Extract the (X, Y) coordinate from the center of the cell holding the provided text.  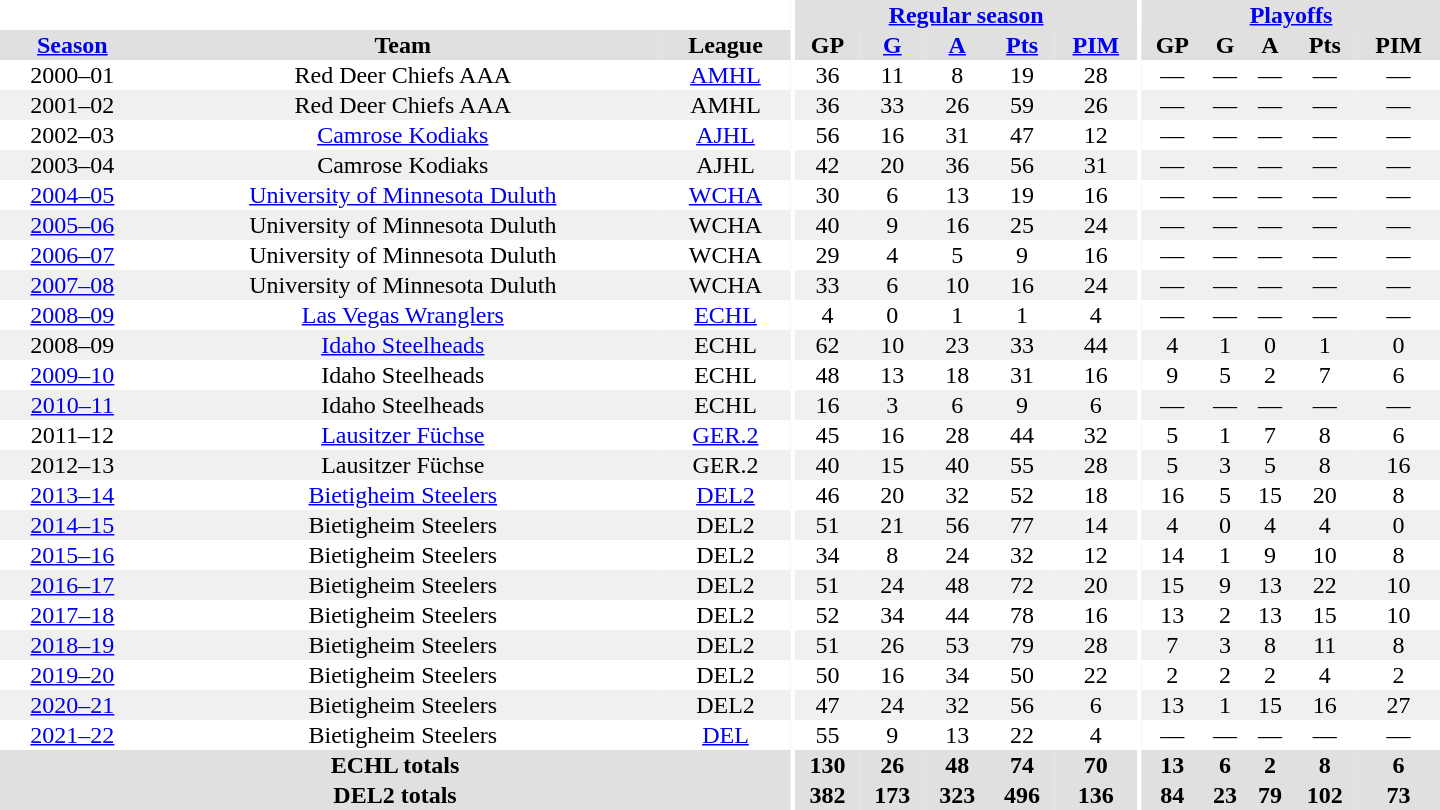
173 (892, 795)
DEL2 totals (395, 795)
78 (1022, 615)
62 (828, 345)
2000–01 (72, 75)
102 (1324, 795)
59 (1022, 105)
72 (1022, 585)
2018–19 (72, 645)
323 (958, 795)
77 (1022, 525)
2004–05 (72, 195)
2005–06 (72, 225)
2011–12 (72, 435)
League (726, 45)
2015–16 (72, 555)
2020–21 (72, 705)
2017–18 (72, 615)
45 (828, 435)
2012–13 (72, 465)
53 (958, 645)
29 (828, 255)
Team (403, 45)
21 (892, 525)
70 (1096, 765)
496 (1022, 795)
25 (1022, 225)
27 (1398, 705)
74 (1022, 765)
2021–22 (72, 735)
Playoffs (1291, 15)
2002–03 (72, 135)
30 (828, 195)
2016–17 (72, 585)
2013–14 (72, 495)
Season (72, 45)
2009–10 (72, 375)
42 (828, 165)
2019–20 (72, 675)
84 (1172, 795)
73 (1398, 795)
Regular season (966, 15)
ECHL totals (395, 765)
130 (828, 765)
2010–11 (72, 405)
2006–07 (72, 255)
136 (1096, 795)
382 (828, 795)
2003–04 (72, 165)
2007–08 (72, 285)
DEL (726, 735)
46 (828, 495)
2014–15 (72, 525)
Las Vegas Wranglers (403, 315)
2001–02 (72, 105)
